Provide the (X, Y) coordinate of the cell's center where the given text is located.  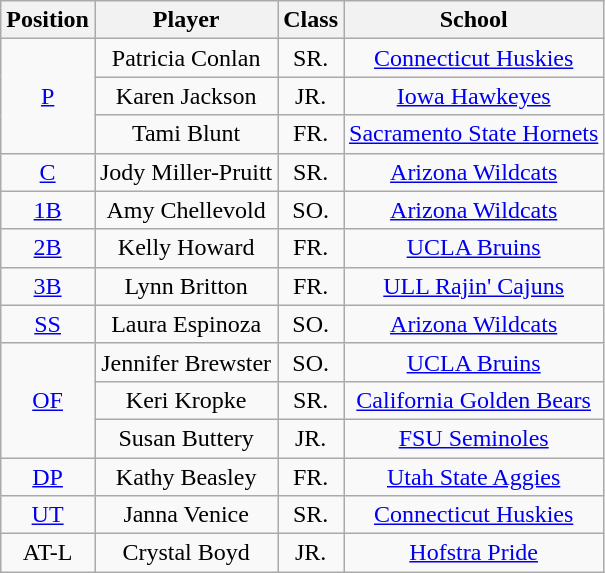
Jennifer Brewster (186, 362)
ULL Rajin' Cajuns (474, 286)
Janna Venice (186, 515)
Amy Chellevold (186, 210)
UT (48, 515)
OF (48, 400)
P (48, 96)
Tami Blunt (186, 134)
California Golden Bears (474, 400)
Utah State Aggies (474, 477)
3B (48, 286)
Hofstra Pride (474, 553)
Kathy Beasley (186, 477)
AT-L (48, 553)
Sacramento State Hornets (474, 134)
Patricia Conlan (186, 58)
Karen Jackson (186, 96)
Jody Miller-Pruitt (186, 172)
Class (311, 20)
School (474, 20)
SS (48, 324)
Kelly Howard (186, 248)
2B (48, 248)
Laura Espinoza (186, 324)
Susan Buttery (186, 438)
DP (48, 477)
Iowa Hawkeyes (474, 96)
Crystal Boyd (186, 553)
FSU Seminoles (474, 438)
Keri Kropke (186, 400)
1B (48, 210)
Player (186, 20)
Position (48, 20)
C (48, 172)
Lynn Britton (186, 286)
